Output the (x, y) coordinate of the center of the cell containing the given text.  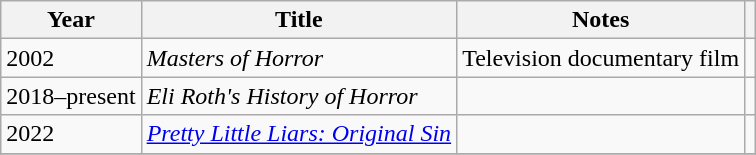
Year (71, 20)
Notes (601, 20)
2018–present (71, 96)
2022 (71, 134)
2002 (71, 58)
Pretty Little Liars: Original Sin (299, 134)
Television documentary film (601, 58)
Eli Roth's History of Horror (299, 96)
Title (299, 20)
Masters of Horror (299, 58)
